Pinpoint the cell where the given text exists, returning its (X, Y) midpoint coordinate. 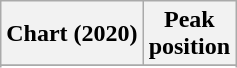
Peakposition (189, 34)
Chart (2020) (72, 34)
